Return the [x, y] coordinate for the center point of the cell that contains the specified text.  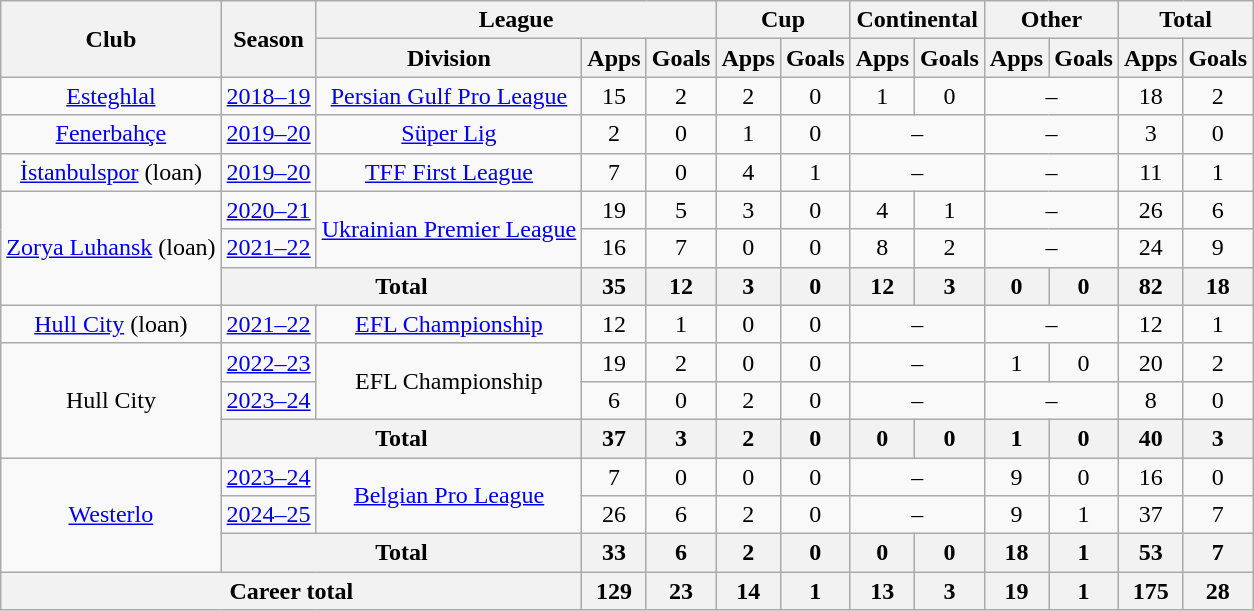
Cup [783, 20]
2020–21 [268, 210]
Süper Lig [449, 134]
Other [1051, 20]
Hull City [111, 400]
2018–19 [268, 96]
129 [614, 591]
Hull City (loan) [111, 324]
28 [1218, 591]
15 [614, 96]
Fenerbahçe [111, 134]
TFF First League [449, 172]
14 [748, 591]
23 [681, 591]
33 [614, 553]
11 [1150, 172]
Persian Gulf Pro League [449, 96]
5 [681, 210]
53 [1150, 553]
Belgian Pro League [449, 496]
Zorya Luhansk (loan) [111, 248]
175 [1150, 591]
Club [111, 39]
League [516, 20]
2022–23 [268, 362]
Esteghlal [111, 96]
35 [614, 286]
Career total [292, 591]
Continental [917, 20]
82 [1150, 286]
Westerlo [111, 515]
20 [1150, 362]
Division [449, 58]
Ukrainian Premier League [449, 229]
Season [268, 39]
2024–25 [268, 515]
24 [1150, 248]
İstanbulspor (loan) [111, 172]
13 [882, 591]
40 [1150, 438]
